Output the (x, y) coordinate of the center of the cell containing the given text.  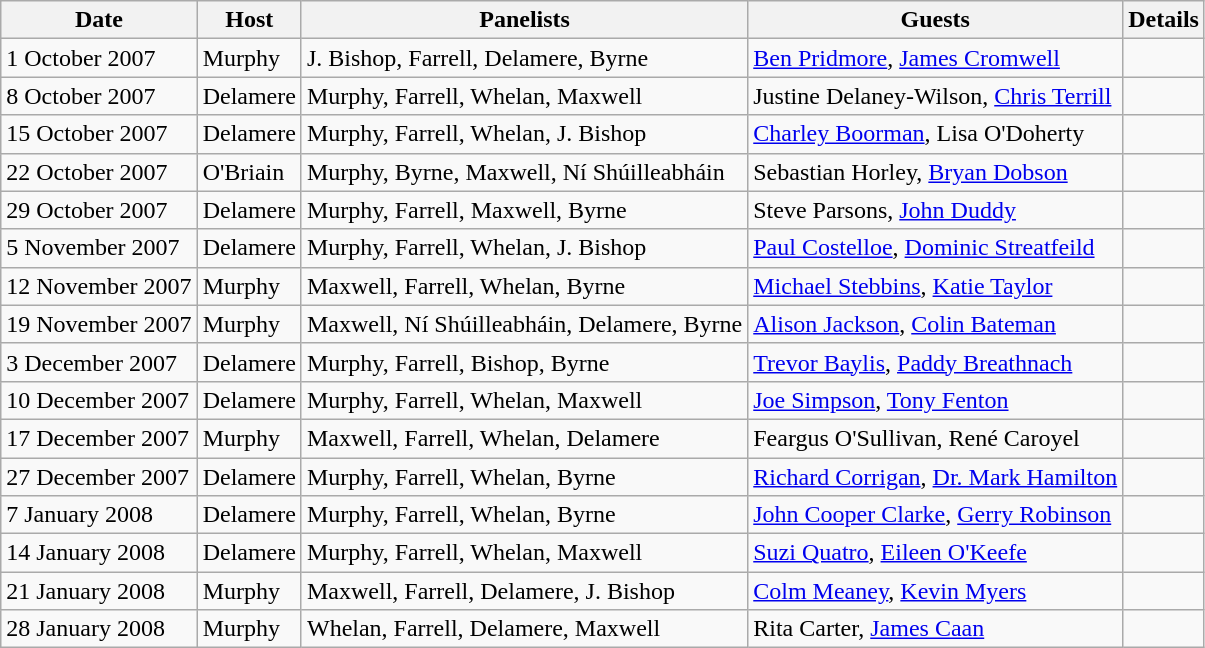
Joe Simpson, Tony Fenton (936, 400)
Steve Parsons, John Duddy (936, 210)
3 December 2007 (99, 362)
Murphy, Farrell, Bishop, Byrne (524, 362)
Maxwell, Farrell, Whelan, Delamere (524, 438)
17 December 2007 (99, 438)
19 November 2007 (99, 324)
Michael Stebbins, Katie Taylor (936, 286)
Maxwell, Farrell, Whelan, Byrne (524, 286)
Charley Boorman, Lisa O'Doherty (936, 134)
Maxwell, Farrell, Delamere, J. Bishop (524, 591)
21 January 2008 (99, 591)
Murphy, Byrne, Maxwell, Ní Shúilleabháin (524, 172)
John Cooper Clarke, Gerry Robinson (936, 515)
Ben Pridmore, James Cromwell (936, 58)
Justine Delaney-Wilson, Chris Terrill (936, 96)
27 December 2007 (99, 477)
14 January 2008 (99, 553)
Guests (936, 20)
5 November 2007 (99, 248)
22 October 2007 (99, 172)
28 January 2008 (99, 629)
Colm Meaney, Kevin Myers (936, 591)
Whelan, Farrell, Delamere, Maxwell (524, 629)
Paul Costelloe, Dominic Streatfeild (936, 248)
7 January 2008 (99, 515)
Panelists (524, 20)
29 October 2007 (99, 210)
Richard Corrigan, Dr. Mark Hamilton (936, 477)
10 December 2007 (99, 400)
Trevor Baylis, Paddy Breathnach (936, 362)
J. Bishop, Farrell, Delamere, Byrne (524, 58)
Feargus O'Sullivan, René Caroyel (936, 438)
Rita Carter, James Caan (936, 629)
15 October 2007 (99, 134)
Maxwell, Ní Shúilleabháin, Delamere, Byrne (524, 324)
O'Briain (249, 172)
Alison Jackson, Colin Bateman (936, 324)
Details (1164, 20)
Suzi Quatro, Eileen O'Keefe (936, 553)
Host (249, 20)
Murphy, Farrell, Maxwell, Byrne (524, 210)
Sebastian Horley, Bryan Dobson (936, 172)
1 October 2007 (99, 58)
Date (99, 20)
12 November 2007 (99, 286)
8 October 2007 (99, 96)
